Locate the cell with the specified text and output its (x, y) center coordinate. 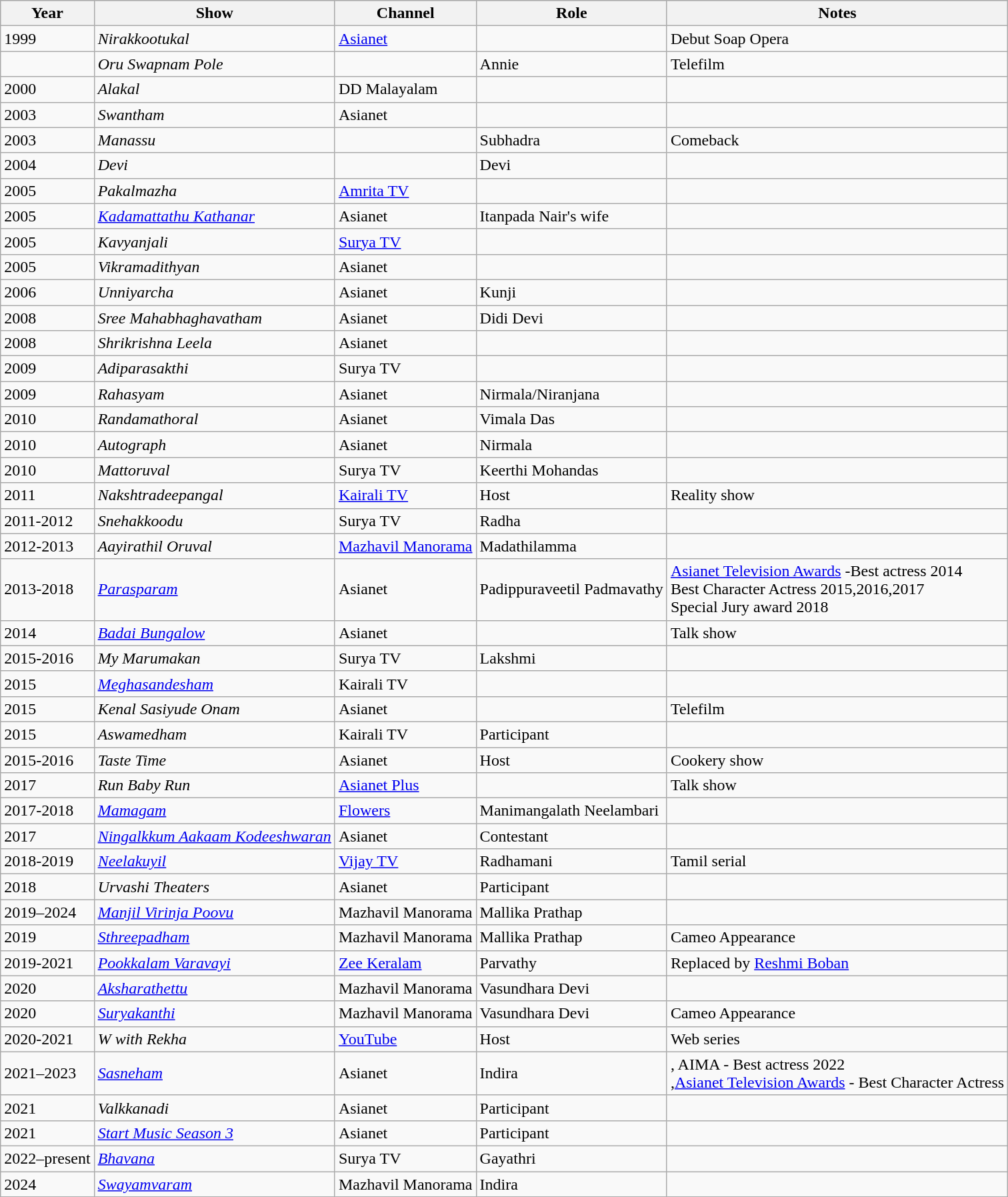
Radha (571, 521)
Badai Bungalow (215, 633)
Sasneham (215, 1074)
2024 (47, 1184)
Comeback (837, 140)
2020-2021 (47, 1039)
Shrikrishna Leela (215, 343)
Nakshtradeepangal (215, 495)
Vikramadithyan (215, 267)
Reality show (837, 495)
Flowers (405, 811)
Subhadra (571, 140)
2017-2018 (47, 811)
Didi Devi (571, 318)
Annie (571, 64)
2004 (47, 165)
Asianet Television Awards -Best actress 2014 Best Character Actress 2015,2016,2017 Special Jury award 2018 (837, 589)
Itanpada Nair's wife (571, 216)
Tamil serial (837, 862)
Mamagam (215, 811)
Swayamvaram (215, 1184)
Alakal (215, 89)
Adiparasakthi (215, 369)
Zee Keralam (405, 963)
Autograph (215, 445)
2000 (47, 89)
2011-2012 (47, 521)
Aayirathil Oruval (215, 546)
Suryakanthi (215, 1014)
Kunji (571, 292)
1999 (47, 39)
Kadamattathu Kathanar (215, 216)
YouTube (405, 1039)
Nirmala/Niranjana (571, 394)
Contestant (571, 836)
2018 (47, 887)
Web series (837, 1039)
2021–2023 (47, 1074)
Randamathoral (215, 419)
Vijay TV (405, 862)
W with Rekha (215, 1039)
2022–present (47, 1158)
Parvathy (571, 963)
2011 (47, 495)
Manimangalath Neelambari (571, 811)
Valkkanadi (215, 1108)
Pookkalam Varavayi (215, 963)
2006 (47, 292)
Nirakkootukal (215, 39)
Lakshmi (571, 658)
My Marumakan (215, 658)
Snehakkoodu (215, 521)
Run Baby Run (215, 786)
Mattoruval (215, 470)
2012-2013 (47, 546)
, AIMA - Best actress 2022 ,Asianet Television Awards - Best Character Actress (837, 1074)
Neelakuyil (215, 862)
Replaced by Reshmi Boban (837, 963)
Role (571, 13)
Urvashi Theaters (215, 887)
Start Music Season 3 (215, 1133)
Meghasandesham (215, 684)
Gayathri (571, 1158)
2019–2024 (47, 912)
Asianet Plus (405, 786)
Madathilamma (571, 546)
Debut Soap Opera (837, 39)
Aksharathettu (215, 988)
Rahasyam (215, 394)
Kavyanjali (215, 241)
2019-2021 (47, 963)
2013-2018 (47, 589)
Manassu (215, 140)
Manjil Virinja Poovu (215, 912)
Nirmala (571, 445)
Sree Mahabhaghavatham (215, 318)
Aswamedham (215, 734)
Padippuraveetil Padmavathy (571, 589)
Taste Time (215, 760)
Pakalmazha (215, 191)
DD Malayalam (405, 89)
Unniyarcha (215, 292)
Channel (405, 13)
Cookery show (837, 760)
Bhavana (215, 1158)
Oru Swapnam Pole (215, 64)
2019 (47, 938)
2014 (47, 633)
Sthreepadham (215, 938)
2018-2019 (47, 862)
Keerthi Mohandas (571, 470)
Kenal Sasiyude Onam (215, 709)
Radhamani (571, 862)
Year (47, 13)
Parasparam (215, 589)
Amrita TV (405, 191)
Ningalkkum Aakaam Kodeeshwaran (215, 836)
Swantham (215, 115)
Vimala Das (571, 419)
Notes (837, 13)
Show (215, 13)
